Return the (x, y) coordinate for the center point of the cell that contains the specified text.  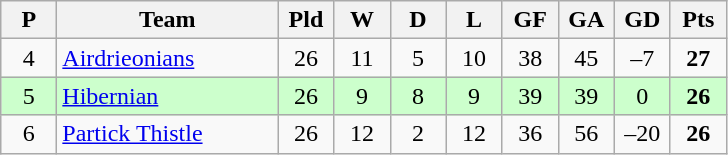
56 (586, 134)
6 (29, 134)
–7 (642, 58)
45 (586, 58)
–20 (642, 134)
4 (29, 58)
2 (418, 134)
L (474, 20)
Team (168, 20)
Airdrieonians (168, 58)
10 (474, 58)
27 (698, 58)
Pld (306, 20)
P (29, 20)
D (418, 20)
W (362, 20)
11 (362, 58)
0 (642, 96)
Partick Thistle (168, 134)
Hibernian (168, 96)
Pts (698, 20)
8 (418, 96)
GF (530, 20)
36 (530, 134)
GA (586, 20)
38 (530, 58)
GD (642, 20)
